Provide the [x, y] coordinate of the cell's center where the given text is located.  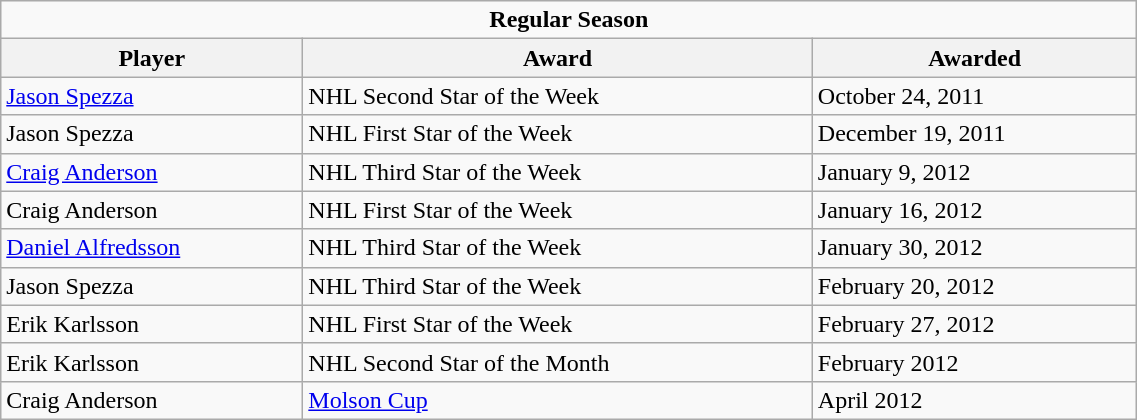
Regular Season [569, 20]
February 27, 2012 [974, 324]
February 2012 [974, 362]
April 2012 [974, 400]
February 20, 2012 [974, 286]
January 16, 2012 [974, 210]
Player [152, 58]
Award [558, 58]
October 24, 2011 [974, 96]
December 19, 2011 [974, 134]
January 30, 2012 [974, 248]
Daniel Alfredsson [152, 248]
NHL Second Star of the Week [558, 96]
Molson Cup [558, 400]
NHL Second Star of the Month [558, 362]
Awarded [974, 58]
January 9, 2012 [974, 172]
